Provide the (X, Y) coordinate of the cell's center where the given text is located.  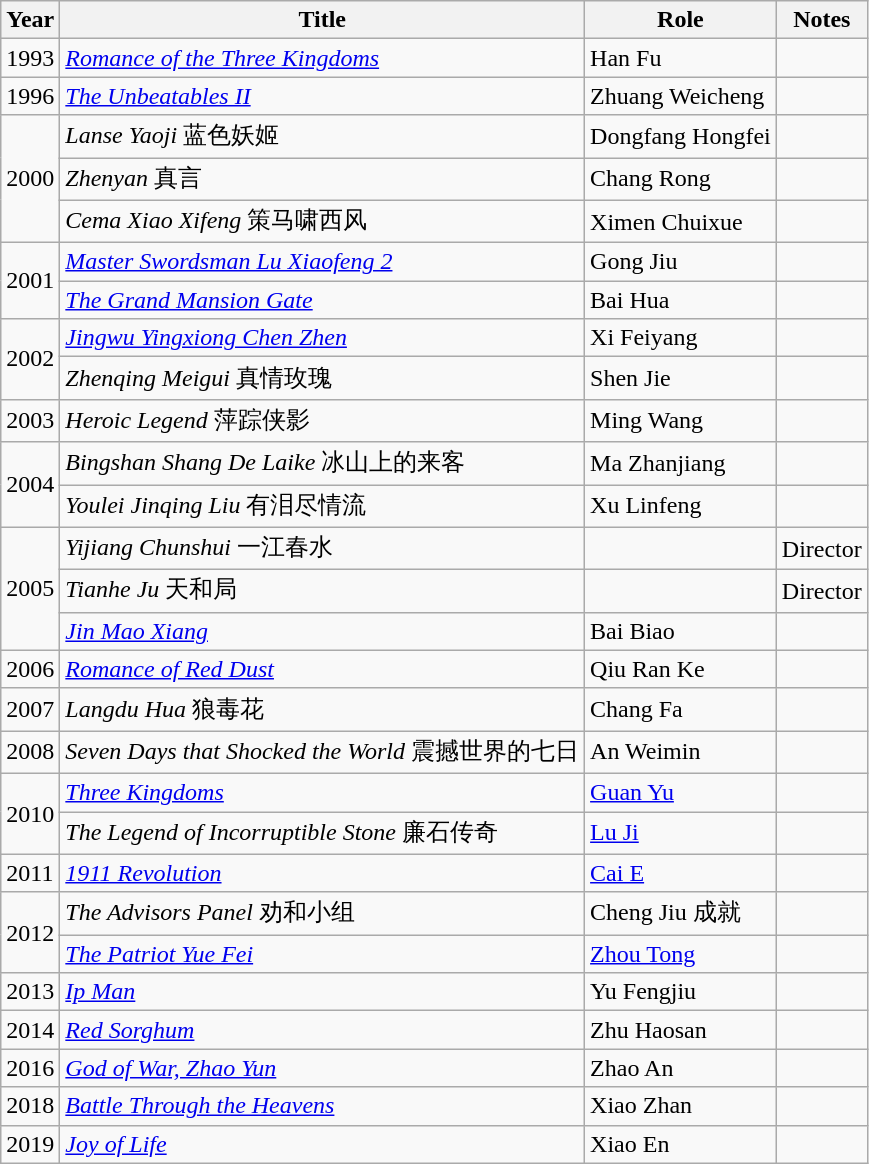
Gong Jiu (681, 262)
Three Kingdoms (322, 792)
Zhou Tong (681, 954)
Xiao Zhan (681, 1106)
2001 (30, 281)
1996 (30, 96)
Master Swordsman Lu Xiaofeng 2 (322, 262)
2008 (30, 752)
2006 (30, 669)
2004 (30, 484)
The Grand Mansion Gate (322, 300)
2010 (30, 814)
2013 (30, 992)
Tianhe Ju 天和局 (322, 592)
2016 (30, 1068)
Zhenqing Meigui 真情玫瑰 (322, 378)
Xu Linfeng (681, 506)
2005 (30, 588)
Chang Fa (681, 710)
Youlei Jinqing Liu 有泪尽情流 (322, 506)
Yu Fengjiu (681, 992)
Cai E (681, 873)
Lu Ji (681, 834)
Bai Hua (681, 300)
Ip Man (322, 992)
Yijiang Chunshui 一江春水 (322, 548)
The Unbeatables II (322, 96)
2000 (30, 179)
1911 Revolution (322, 873)
2012 (30, 932)
Red Sorghum (322, 1030)
1993 (30, 58)
Xi Feiyang (681, 338)
Shen Jie (681, 378)
Ming Wang (681, 420)
2018 (30, 1106)
Ximen Chuixue (681, 222)
Ma Zhanjiang (681, 464)
Zhenyan 真言 (322, 180)
2014 (30, 1030)
Seven Days that Shocked the World 震撼世界的七日 (322, 752)
The Legend of Incorruptible Stone 廉石传奇 (322, 834)
2019 (30, 1144)
Romance of Red Dust (322, 669)
Jingwu Yingxiong Chen Zhen (322, 338)
Heroic Legend 萍踪侠影 (322, 420)
Dongfang Hongfei (681, 136)
Langdu Hua 狼毒花 (322, 710)
2007 (30, 710)
Zhu Haosan (681, 1030)
Qiu Ran Ke (681, 669)
Bingshan Shang De Laike 冰山上的来客 (322, 464)
Title (322, 20)
2002 (30, 360)
Xiao En (681, 1144)
Romance of the Three Kingdoms (322, 58)
Notes (822, 20)
Han Fu (681, 58)
Cheng Jiu 成就 (681, 914)
Lanse Yaoji 蓝色妖姬 (322, 136)
Battle Through the Heavens (322, 1106)
Guan Yu (681, 792)
2011 (30, 873)
Year (30, 20)
Jin Mao Xiang (322, 631)
Zhao An (681, 1068)
Bai Biao (681, 631)
The Patriot Yue Fei (322, 954)
God of War, Zhao Yun (322, 1068)
The Advisors Panel 劝和小组 (322, 914)
Chang Rong (681, 180)
Joy of Life (322, 1144)
An Weimin (681, 752)
Cema Xiao Xifeng 策马啸西风 (322, 222)
2003 (30, 420)
Zhuang Weicheng (681, 96)
Role (681, 20)
